Determine the [x, y] coordinate at the center of the cell enclosing the given text.  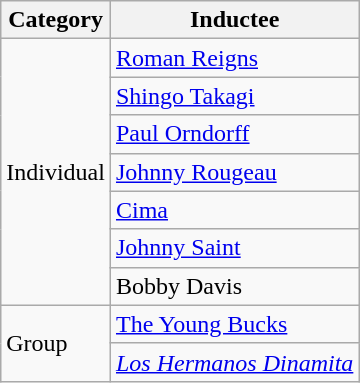
Los Hermanos Dinamita [234, 362]
Paul Orndorff [234, 134]
Roman Reigns [234, 58]
Individual [56, 172]
Category [56, 20]
Group [56, 343]
Bobby Davis [234, 286]
Inductee [234, 20]
Shingo Takagi [234, 96]
Johnny Rougeau [234, 172]
Johnny Saint [234, 248]
Cima [234, 210]
The Young Bucks [234, 324]
